Return (x, y) of the center of cell containing provided text 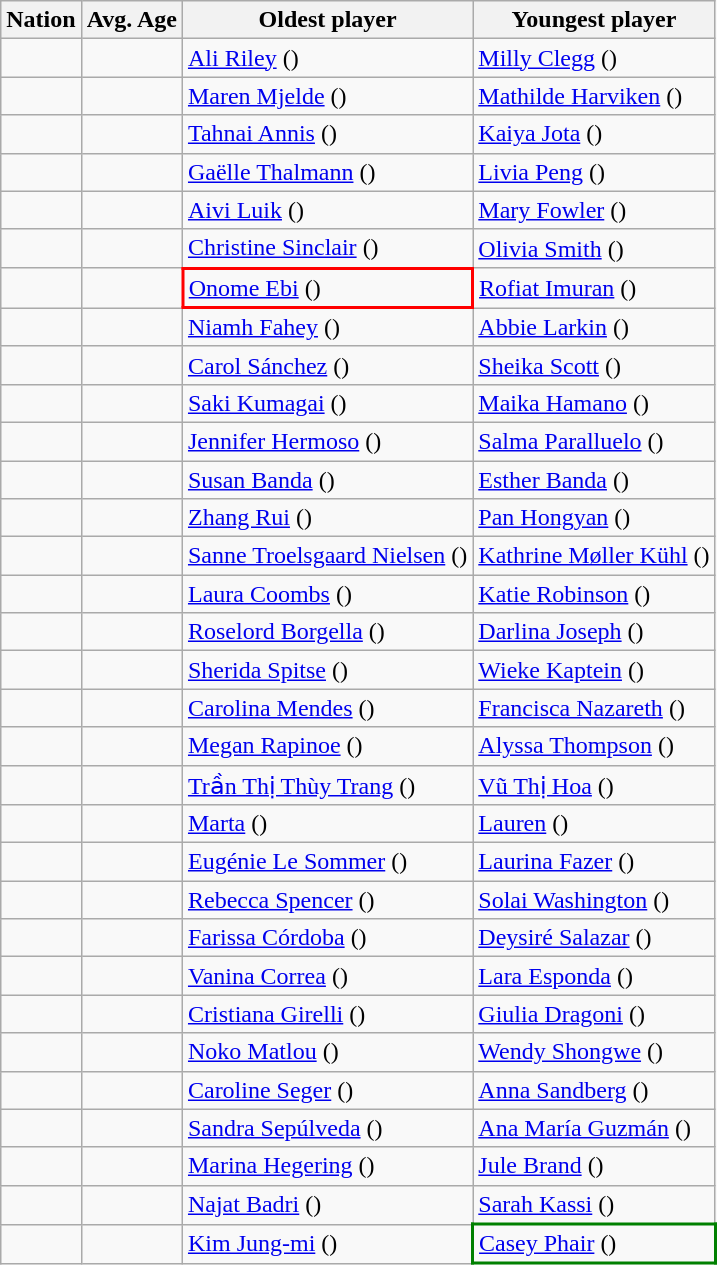
Jennifer Hermoso () (327, 441)
Giulia Dragoni () (594, 1014)
Anna Sandberg () (594, 1090)
Solai Washington () (594, 900)
Rebecca Spencer () (327, 900)
Deysiré Salazar () (594, 938)
Roselord Borgella () (327, 632)
Sherida Spitse () (327, 670)
Christine Sinclair () (327, 248)
Megan Rapinoe () (327, 746)
Saki Kumagai () (327, 403)
Sanne Troelsgaard Nielsen () (327, 556)
Oldest player (327, 20)
Sandra Sepúlveda () (327, 1128)
Livia Peng () (594, 172)
Lara Esponda () (594, 976)
Lauren () (594, 824)
Najat Badri () (327, 1204)
Aivi Luik () (327, 210)
Esther Banda () (594, 479)
Carolina Mendes () (327, 708)
Maren Mjelde () (327, 96)
Avg. Age (132, 20)
Milly Clegg () (594, 58)
Vũ Thị Hoa () (594, 785)
Rofiat Imuran () (594, 288)
Vanina Correa () (327, 976)
Carol Sánchez () (327, 365)
Laura Coombs () (327, 594)
Olivia Smith () (594, 248)
Susan Banda () (327, 479)
Farissa Córdoba () (327, 938)
Francisca Nazareth () (594, 708)
Noko Matlou () (327, 1052)
Kim Jung-mi () (327, 1244)
Maika Hamano () (594, 403)
Kathrine Møller Kühl () (594, 556)
Salma Paralluelo () (594, 441)
Ana María Guzmán () (594, 1128)
Casey Phair () (594, 1244)
Mathilde Harviken () (594, 96)
Alyssa Thompson () (594, 746)
Darlina Joseph () (594, 632)
Eugénie Le Sommer () (327, 862)
Wendy Shongwe () (594, 1052)
Trần Thị Thùy Trang () (327, 785)
Wieke Kaptein () (594, 670)
Onome Ebi () (327, 288)
Laurina Fazer () (594, 862)
Zhang Rui () (327, 518)
Kaiya Jota () (594, 134)
Pan Hongyan () (594, 518)
Jule Brand () (594, 1166)
Ali Riley () (327, 58)
Katie Robinson () (594, 594)
Niamh Fahey () (327, 328)
Abbie Larkin () (594, 328)
Sarah Kassi () (594, 1204)
Youngest player (594, 20)
Mary Fowler () (594, 210)
Nation (41, 20)
Sheika Scott () (594, 365)
Tahnai Annis () (327, 134)
Cristiana Girelli () (327, 1014)
Marta () (327, 824)
Gaëlle Thalmann () (327, 172)
Caroline Seger () (327, 1090)
Marina Hegering () (327, 1166)
